From the cell containing the given text, extract its center point as (X, Y) coordinate. 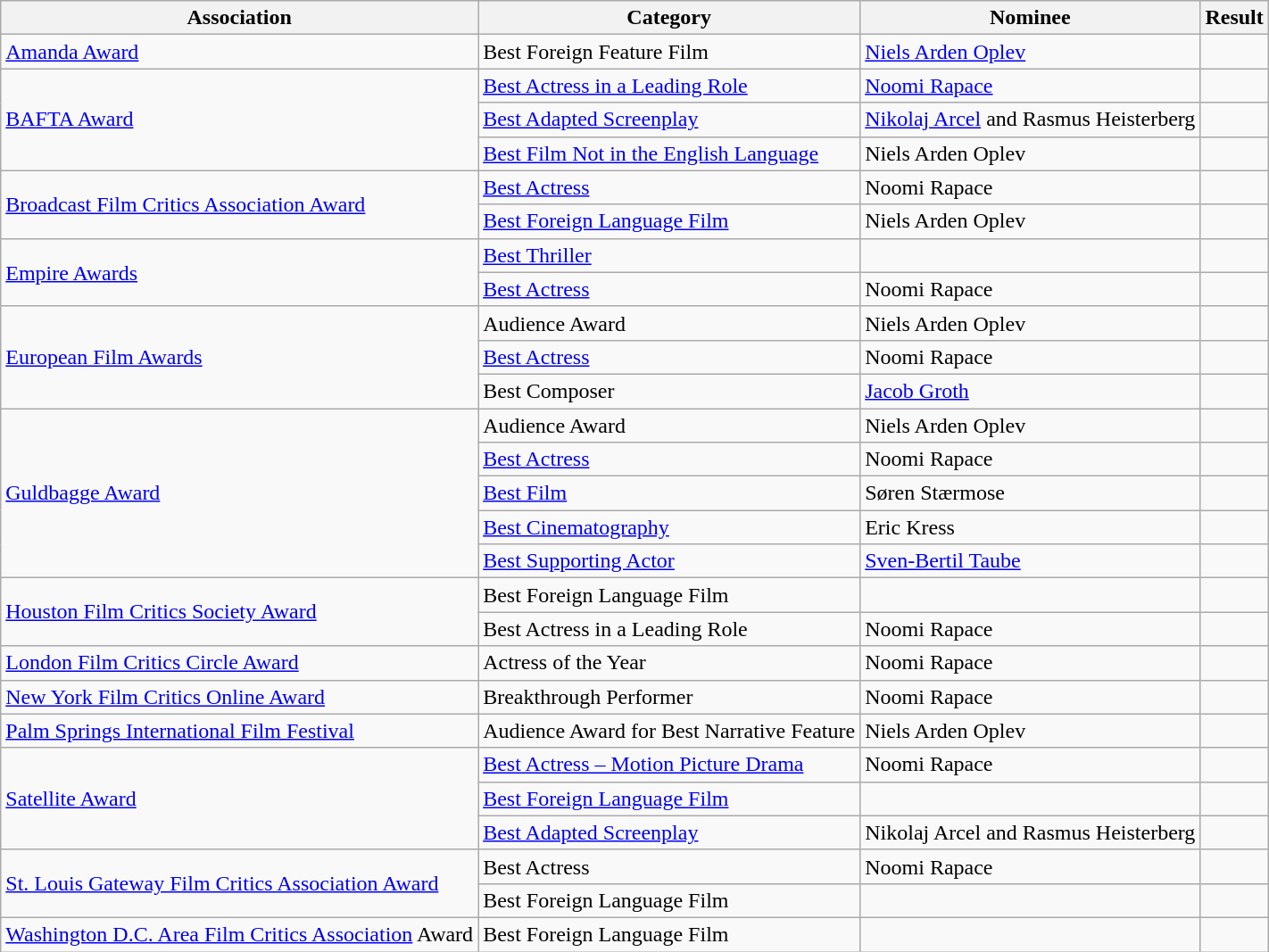
Søren Stærmose (1030, 493)
Best Film (669, 493)
Best Supporting Actor (669, 561)
St. Louis Gateway Film Critics Association Award (239, 883)
BAFTA Award (239, 120)
Best Foreign Feature Film (669, 52)
Nominee (1030, 18)
Broadcast Film Critics Association Award (239, 204)
Guldbagge Award (239, 493)
Amanda Award (239, 52)
Association (239, 18)
Satellite Award (239, 799)
Eric Kress (1030, 527)
Sven-Bertil Taube (1030, 561)
European Film Awards (239, 357)
Empire Awards (239, 272)
Best Composer (669, 391)
Audience Award for Best Narrative Feature (669, 731)
London Film Critics Circle Award (239, 663)
Palm Springs International Film Festival (239, 731)
Jacob Groth (1030, 391)
Category (669, 18)
Washington D.C. Area Film Critics Association Award (239, 934)
Actress of the Year (669, 663)
Best Thriller (669, 255)
Best Cinematography (669, 527)
Breakthrough Performer (669, 697)
Best Film Not in the English Language (669, 153)
Result (1234, 18)
Houston Film Critics Society Award (239, 612)
Best Actress – Motion Picture Drama (669, 765)
New York Film Critics Online Award (239, 697)
